For the text-containing cell, return its midpoint in (x, y) coordinate format. 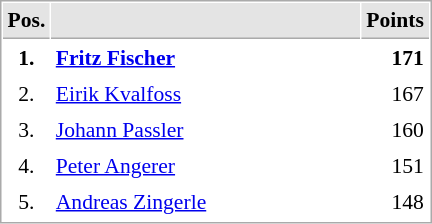
Johann Passler (206, 129)
Fritz Fischer (206, 57)
1. (26, 57)
151 (396, 165)
Pos. (26, 21)
Points (396, 21)
160 (396, 129)
4. (26, 165)
171 (396, 57)
167 (396, 93)
2. (26, 93)
148 (396, 201)
Eirik Kvalfoss (206, 93)
5. (26, 201)
3. (26, 129)
Andreas Zingerle (206, 201)
Peter Angerer (206, 165)
